Return (X, Y) of the center of cell containing provided text 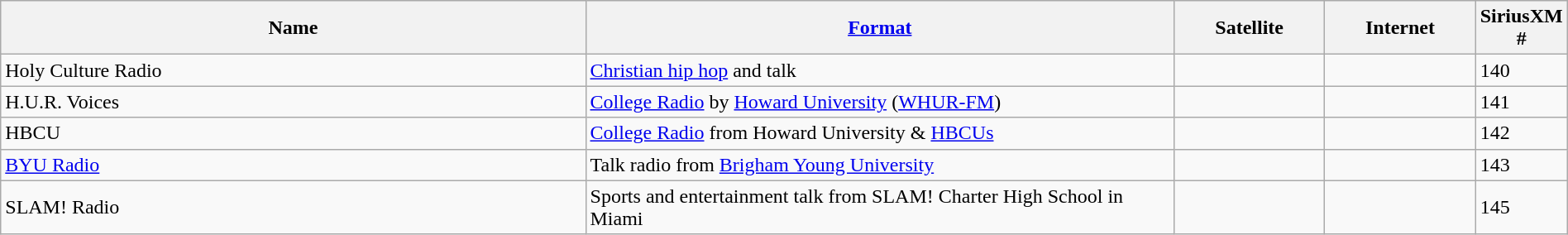
College Radio from Howard University & HBCUs (880, 133)
SiriusXM # (1522, 28)
H.U.R. Voices (293, 102)
Talk radio from Brigham Young University (880, 165)
Satellite (1250, 28)
Name (293, 28)
Internet (1400, 28)
142 (1522, 133)
HBCU (293, 133)
145 (1522, 207)
143 (1522, 165)
Christian hip hop and talk (880, 70)
SLAM! Radio (293, 207)
141 (1522, 102)
College Radio by Howard University (WHUR-FM) (880, 102)
Format (880, 28)
Holy Culture Radio (293, 70)
BYU Radio (293, 165)
Sports and entertainment talk from SLAM! Charter High School in Miami (880, 207)
140 (1522, 70)
